Provide the (X, Y) coordinate of the cell's center where the given text is located.  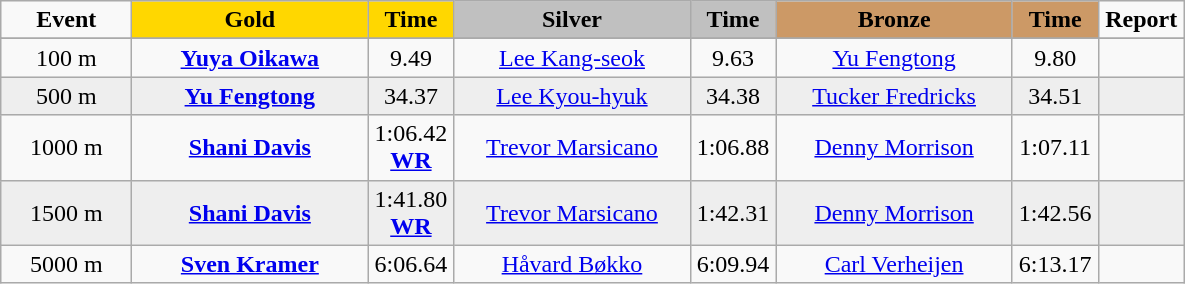
Tucker Fredricks (894, 96)
Lee Kang-seok (572, 58)
Carl Verheijen (894, 264)
Event (66, 20)
6:09.94 (733, 264)
Håvard Bøkko (572, 264)
1000 m (66, 148)
1500 m (66, 212)
1:07.11 (1055, 148)
Silver (572, 20)
9.49 (411, 58)
Yuya Oikawa (250, 58)
9.63 (733, 58)
1:41.80 WR (411, 212)
Lee Kyou-hyuk (572, 96)
100 m (66, 58)
Report (1141, 20)
9.80 (1055, 58)
1:06.88 (733, 148)
Bronze (894, 20)
5000 m (66, 264)
Gold (250, 20)
34.37 (411, 96)
Sven Kramer (250, 264)
1:42.56 (1055, 212)
500 m (66, 96)
1:42.31 (733, 212)
34.38 (733, 96)
1:06.42WR (411, 148)
6:13.17 (1055, 264)
6:06.64 (411, 264)
34.51 (1055, 96)
